Search for the cell housing the specified text and yield its [X, Y] center coordinate. 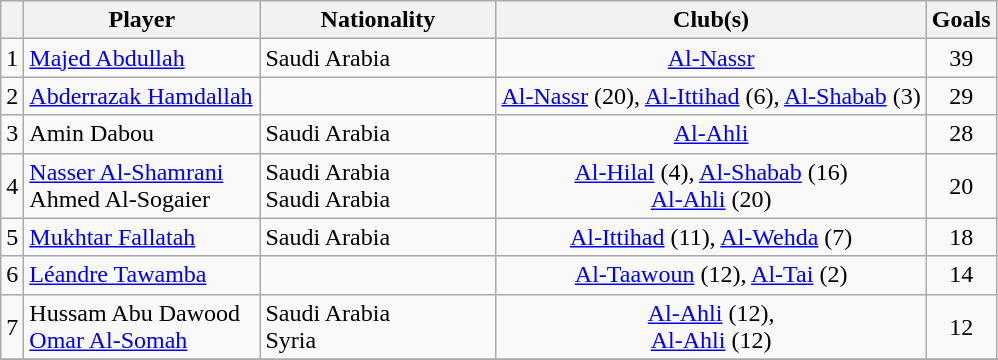
3 [12, 134]
Goals [961, 20]
Al-Ahli [711, 134]
Abderrazak Hamdallah [142, 96]
Al-Taawoun (12), Al-Tai (2) [711, 275]
12 [961, 326]
Majed Abdullah [142, 58]
Player [142, 20]
39 [961, 58]
Mukhtar Fallatah [142, 237]
Club(s) [711, 20]
5 [12, 237]
Nationality [378, 20]
Al-Hilal (4), Al-Shabab (16)Al-Ahli (20) [711, 186]
4 [12, 186]
Al-Nassr (20), Al-Ittihad (6), Al-Shabab (3) [711, 96]
18 [961, 237]
29 [961, 96]
Al-Ahli (12),Al-Ahli (12) [711, 326]
Hussam Abu DawoodOmar Al-Somah [142, 326]
6 [12, 275]
1 [12, 58]
20 [961, 186]
Al-Nassr [711, 58]
14 [961, 275]
2 [12, 96]
Nasser Al-ShamraniAhmed Al-Sogaier [142, 186]
Léandre Tawamba [142, 275]
Amin Dabou [142, 134]
Saudi Arabia Saudi Arabia [378, 186]
7 [12, 326]
28 [961, 134]
Al-Ittihad (11), Al-Wehda (7) [711, 237]
Saudi Arabia Syria [378, 326]
